Search for the cell housing the specified text and yield its (X, Y) center coordinate. 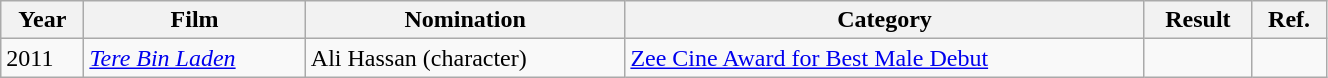
Film (194, 20)
Ref. (1290, 20)
Nomination (465, 20)
Tere Bin Laden (194, 58)
Category (884, 20)
Result (1198, 20)
2011 (42, 58)
Ali Hassan (character) (465, 58)
Zee Cine Award for Best Male Debut (884, 58)
Year (42, 20)
